Locate the cell with the specified text and output its [x, y] center coordinate. 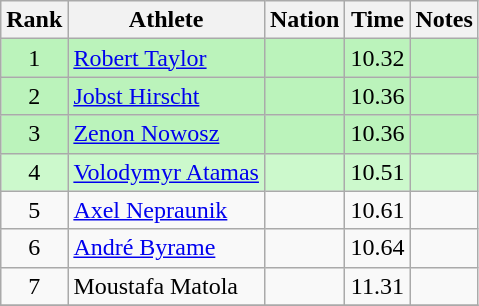
10.61 [378, 210]
Moustafa Matola [166, 286]
Notes [444, 20]
Athlete [166, 20]
4 [34, 172]
10.51 [378, 172]
1 [34, 58]
3 [34, 134]
Nation [304, 20]
André Byrame [166, 248]
Volodymyr Atamas [166, 172]
Zenon Nowosz [166, 134]
Robert Taylor [166, 58]
10.64 [378, 248]
Time [378, 20]
Rank [34, 20]
7 [34, 286]
11.31 [378, 286]
2 [34, 96]
Jobst Hirscht [166, 96]
5 [34, 210]
10.32 [378, 58]
6 [34, 248]
Axel Nepraunik [166, 210]
